Return the [X, Y] coordinate for the center point of the cell that contains the specified text.  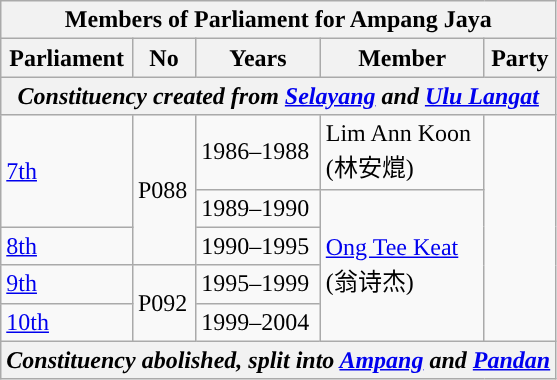
Constituency abolished, split into Ampang and Pandan [278, 360]
1986–1988 [258, 152]
1999–2004 [258, 322]
Parliament [67, 58]
Member [402, 58]
Party [520, 58]
1990–1995 [258, 246]
Years [258, 58]
P092 [164, 303]
P088 [164, 190]
7th [67, 171]
Constituency created from Selayang and Ulu Langat [278, 96]
1989–1990 [258, 208]
Lim Ann Koon (林安熴) [402, 152]
1995–1999 [258, 284]
10th [67, 322]
8th [67, 246]
9th [67, 284]
Ong Tee Keat (翁诗杰) [402, 265]
Members of Parliament for Ampang Jaya [278, 20]
No [164, 58]
